Identify which cell holds the provided text, then report its (X, Y) central coordinate. 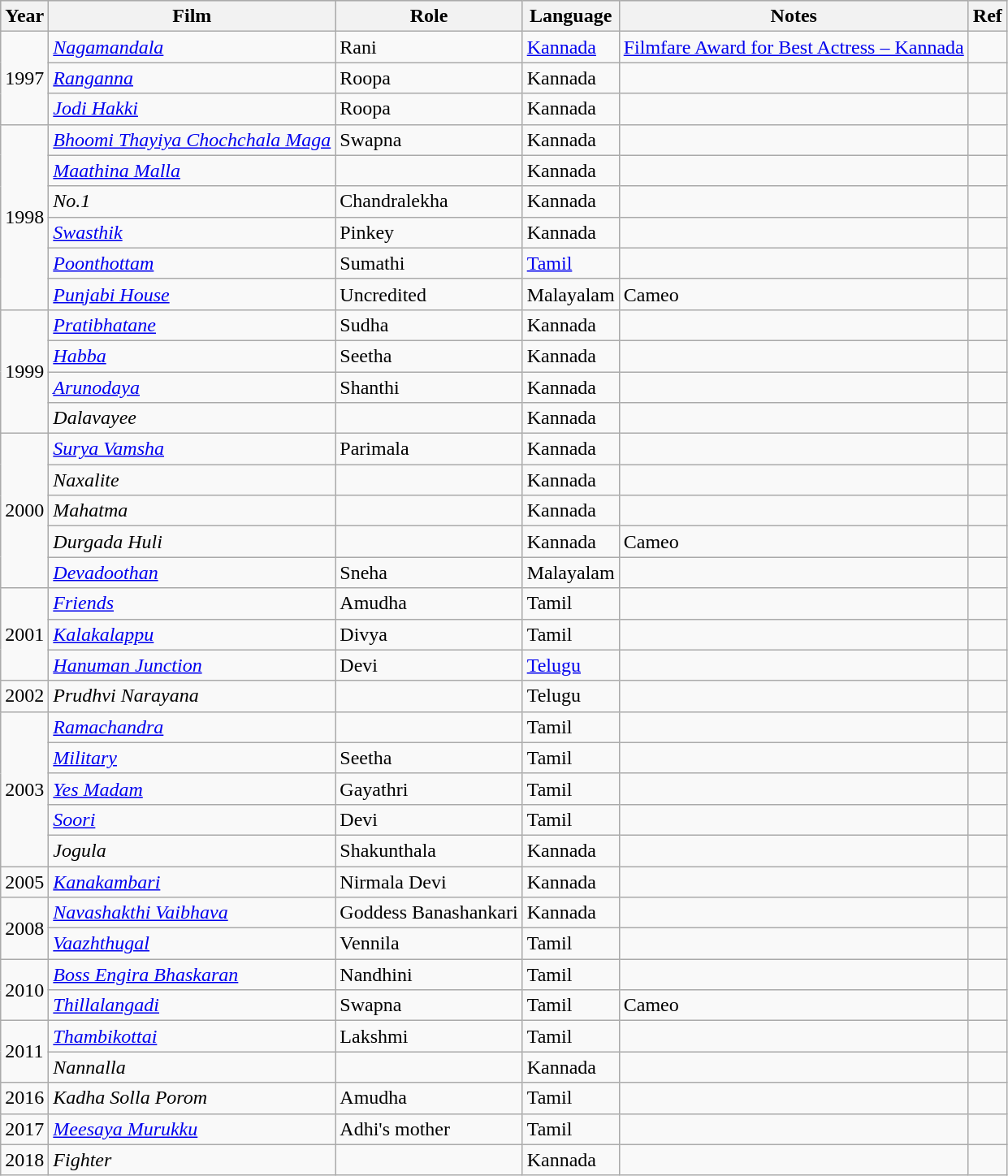
2008 (24, 928)
Sudha (429, 325)
Durgada Huli (192, 542)
Habba (192, 356)
Swasthik (192, 232)
Friends (192, 603)
1998 (24, 217)
Naxalite (192, 480)
No.1 (192, 201)
Kalakalappu (192, 634)
Dalavayee (192, 418)
Nirmala Devi (429, 881)
2018 (24, 1160)
Divya (429, 634)
Navashakthi Vaibhava (192, 913)
Hanuman Junction (192, 665)
Poonthottam (192, 263)
Military (192, 758)
2002 (24, 696)
Nagamandala (192, 47)
Shanthi (429, 387)
Thillalangadi (192, 1005)
Kadha Solla Porom (192, 1098)
Yes Madam (192, 789)
Pinkey (429, 232)
Sumathi (429, 263)
Jogula (192, 850)
1999 (24, 371)
Parimala (429, 449)
Arunodaya (192, 387)
Nandhini (429, 975)
Ref (988, 16)
Devadoothan (192, 573)
Pratibhatane (192, 325)
Fighter (192, 1160)
Prudhvi Narayana (192, 696)
2001 (24, 634)
Film (192, 16)
Rani (429, 47)
Ramachandra (192, 727)
Mahatma (192, 511)
Gayathri (429, 789)
Goddess Banashankari (429, 913)
Year (24, 16)
Boss Engira Bhaskaran (192, 975)
Maathina Malla (192, 171)
Nannalla (192, 1067)
Surya Vamsha (192, 449)
2003 (24, 789)
2017 (24, 1129)
2016 (24, 1098)
Shakunthala (429, 850)
Chandralekha (429, 201)
Ranganna (192, 78)
2000 (24, 511)
Jodi Hakki (192, 109)
Kanakambari (192, 881)
Bhoomi Thayiya Chochchala Maga (192, 140)
2011 (24, 1052)
Meesaya Murukku (192, 1129)
Thambikottai (192, 1036)
Language (570, 16)
Adhi's mother (429, 1129)
2005 (24, 881)
2010 (24, 990)
Uncredited (429, 294)
Lakshmi (429, 1036)
Notes (794, 16)
Role (429, 16)
Sneha (429, 573)
1997 (24, 78)
Soori (192, 819)
Vennila (429, 944)
Punjabi House (192, 294)
Vaazhthugal (192, 944)
Filmfare Award for Best Actress – Kannada (794, 47)
